Provide the (X, Y) coordinate of the cell's center where the given text is located.  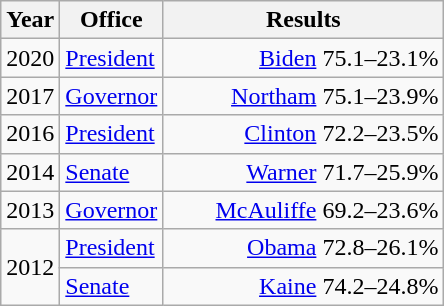
Office (112, 20)
McAuliffe 69.2–23.6% (304, 210)
Results (304, 20)
Obama 72.8–26.1% (304, 248)
Northam 75.1–23.9% (304, 96)
2013 (30, 210)
Clinton 72.2–23.5% (304, 134)
2012 (30, 267)
2017 (30, 96)
Year (30, 20)
2020 (30, 58)
Warner 71.7–25.9% (304, 172)
Kaine 74.2–24.8% (304, 286)
2016 (30, 134)
Biden 75.1–23.1% (304, 58)
2014 (30, 172)
